Determine the [x, y] coordinate at the center of the cell enclosing the given text.  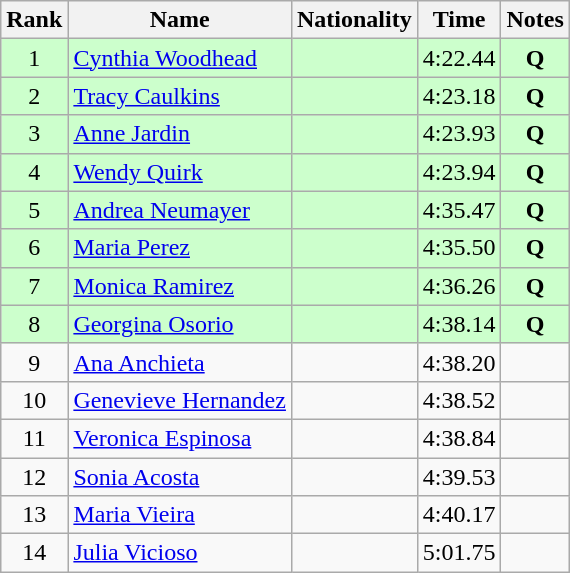
Ana Anchieta [180, 362]
4:36.26 [459, 286]
4:38.52 [459, 400]
13 [34, 515]
2 [34, 96]
Maria Perez [180, 248]
6 [34, 248]
8 [34, 324]
Sonia Acosta [180, 477]
4:38.84 [459, 438]
Georgina Osorio [180, 324]
Nationality [354, 20]
Veronica Espinosa [180, 438]
Time [459, 20]
Tracy Caulkins [180, 96]
4:35.50 [459, 248]
Anne Jardin [180, 134]
Name [180, 20]
Rank [34, 20]
Genevieve Hernandez [180, 400]
14 [34, 553]
Monica Ramirez [180, 286]
4:23.94 [459, 172]
11 [34, 438]
4:35.47 [459, 210]
Andrea Neumayer [180, 210]
9 [34, 362]
Julia Vicioso [180, 553]
4:39.53 [459, 477]
4:23.18 [459, 96]
4:38.20 [459, 362]
4 [34, 172]
Notes [535, 20]
4:38.14 [459, 324]
4:22.44 [459, 58]
5:01.75 [459, 553]
1 [34, 58]
Wendy Quirk [180, 172]
12 [34, 477]
4:23.93 [459, 134]
10 [34, 400]
4:40.17 [459, 515]
5 [34, 210]
3 [34, 134]
Cynthia Woodhead [180, 58]
Maria Vieira [180, 515]
7 [34, 286]
